Find where the given text appears and provide that cell's center as [X, Y] coordinate. 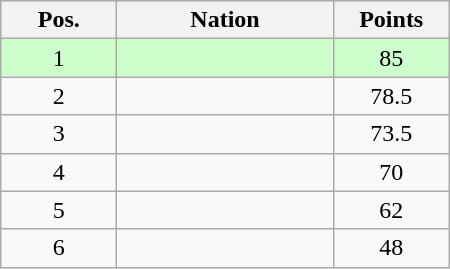
6 [59, 248]
62 [391, 210]
85 [391, 58]
Nation [225, 20]
4 [59, 172]
3 [59, 134]
Points [391, 20]
73.5 [391, 134]
48 [391, 248]
1 [59, 58]
70 [391, 172]
78.5 [391, 96]
Pos. [59, 20]
5 [59, 210]
2 [59, 96]
